Identify which cell holds the provided text, then report its (x, y) central coordinate. 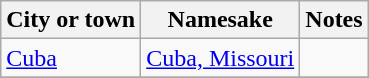
Cuba (71, 58)
Namesake (220, 20)
City or town (71, 20)
Notes (334, 20)
Cuba, Missouri (220, 58)
